Pinpoint the cell where the given text exists, returning its [x, y] midpoint coordinate. 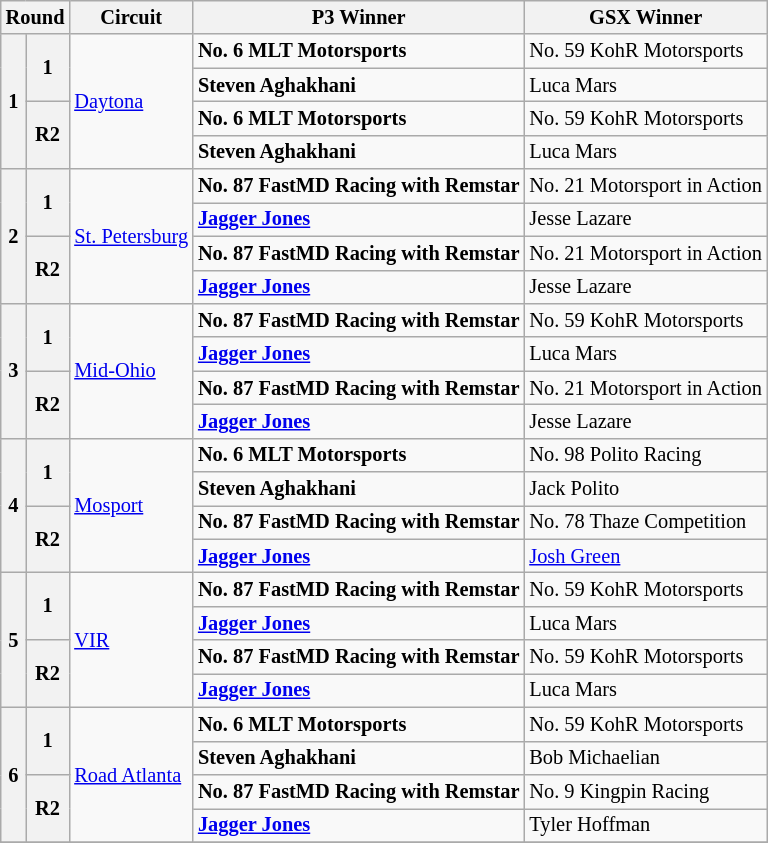
6 [14, 774]
Josh Green [645, 556]
Jack Polito [645, 489]
Tyler Hoffman [645, 825]
2 [14, 236]
VIR [131, 640]
Mid-Ohio [131, 370]
4 [14, 506]
No. 78 Thaze Competition [645, 522]
3 [14, 370]
St. Petersburg [131, 236]
Circuit [131, 17]
No. 9 Kingpin Racing [645, 791]
P3 Winner [358, 17]
Daytona [131, 102]
5 [14, 640]
No. 98 Polito Racing [645, 455]
Bob Michaelian [645, 758]
GSX Winner [645, 17]
Mosport [131, 506]
Round [36, 17]
Road Atlanta [131, 774]
